Identify which cell holds the provided text, then report its (x, y) central coordinate. 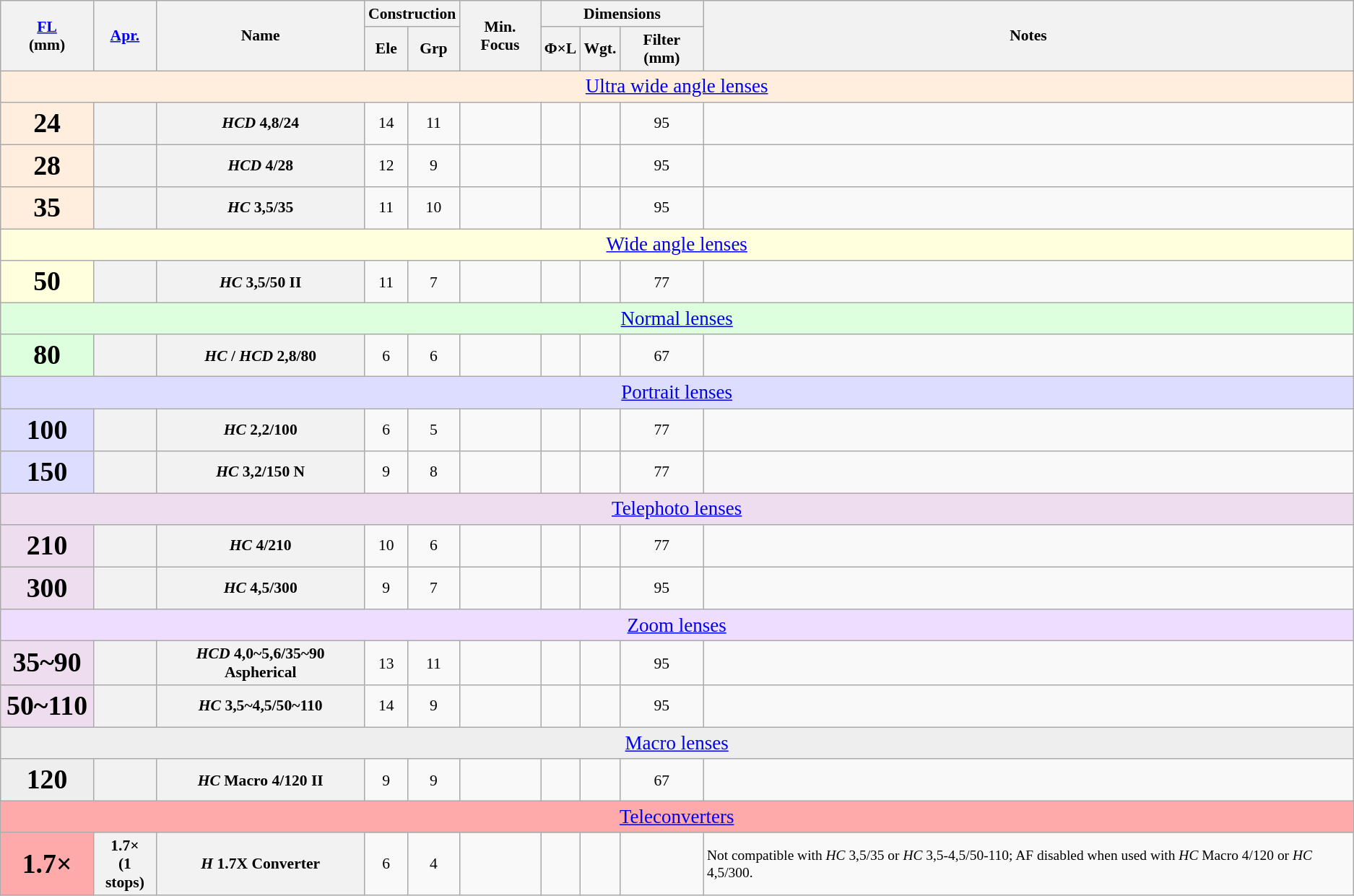
HC 4/210 (260, 546)
Φ×L (560, 49)
HCD 4,8/24 (260, 124)
Filter (mm) (661, 49)
Macro lenses (677, 744)
FL(mm) (48, 36)
Zoom lenses (677, 625)
HC 3,5/50 II (260, 282)
Telephoto lenses (677, 509)
HC 2,2/100 (260, 430)
50 (48, 282)
Teleconverters (677, 817)
150 (48, 472)
28 (48, 166)
12 (386, 166)
HCD 4/28 (260, 166)
80 (48, 357)
Wide angle lenses (677, 245)
HC 4,5/300 (260, 589)
Name (260, 36)
HC 3,2/150 N (260, 472)
Apr. (124, 36)
Not compatible with HC 3,5/35 or HC 3,5-4,5/50-110; AF disabled when used with HC Macro 4/120 or HC 4,5/300. (1028, 865)
120 (48, 780)
HC 3,5/35 (260, 208)
Notes (1028, 36)
Wgt. (599, 49)
HC / HCD 2,8/80 (260, 357)
HC Macro 4/120 II (260, 780)
HCD 4,0~5,6/35~90 Aspherical (260, 663)
Ele (386, 49)
Dimensions (622, 14)
Normal lenses (677, 319)
1.7×(1 stops) (124, 865)
100 (48, 430)
4 (433, 865)
300 (48, 589)
Grp (433, 49)
Portrait lenses (677, 393)
8 (433, 472)
5 (433, 430)
HC 3,5~4,5/50~110 (260, 706)
Ultra wide angle lenses (677, 87)
35~90 (48, 663)
50~110 (48, 706)
24 (48, 124)
210 (48, 546)
1.7× (48, 865)
Min. Focus (500, 36)
Construction (412, 14)
35 (48, 208)
H 1.7X Converter (260, 865)
13 (386, 663)
